Identify which cell holds the provided text, then report its [x, y] central coordinate. 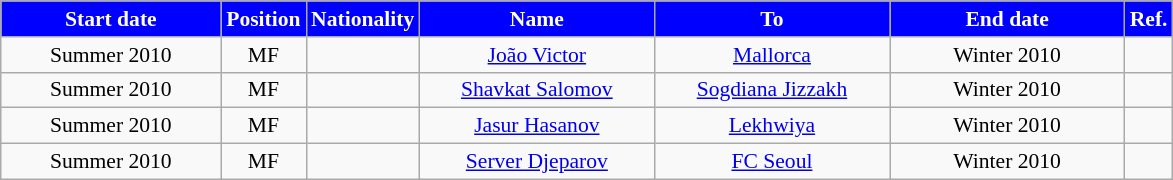
João Victor [536, 55]
Shavkat Salomov [536, 90]
Mallorca [772, 55]
Sogdiana Jizzakh [772, 90]
Lekhwiya [772, 126]
Ref. [1149, 19]
Position [264, 19]
FC Seoul [772, 162]
Start date [111, 19]
Name [536, 19]
Server Djeparov [536, 162]
Nationality [362, 19]
Jasur Hasanov [536, 126]
End date [1008, 19]
To [772, 19]
